Determine the (x, y) coordinate at the center of the cell enclosing the given text.  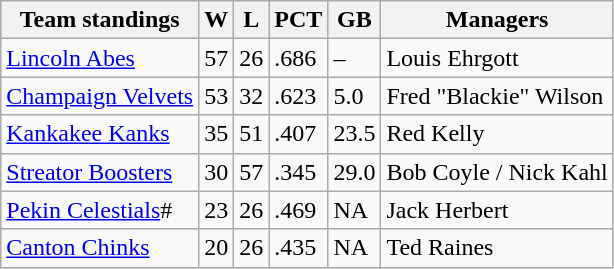
23.5 (354, 134)
.469 (298, 210)
Lincoln Abes (100, 58)
32 (252, 96)
53 (216, 96)
30 (216, 172)
PCT (298, 20)
GB (354, 20)
Managers (497, 20)
W (216, 20)
23 (216, 210)
Team standings (100, 20)
.435 (298, 248)
29.0 (354, 172)
– (354, 58)
Pekin Celestials# (100, 210)
.623 (298, 96)
Champaign Velvets (100, 96)
51 (252, 134)
20 (216, 248)
Streator Boosters (100, 172)
35 (216, 134)
L (252, 20)
.686 (298, 58)
Bob Coyle / Nick Kahl (497, 172)
Ted Raines (497, 248)
Jack Herbert (497, 210)
Kankakee Kanks (100, 134)
Canton Chinks (100, 248)
5.0 (354, 96)
Fred "Blackie" Wilson (497, 96)
.407 (298, 134)
.345 (298, 172)
Louis Ehrgott (497, 58)
Red Kelly (497, 134)
